Provide the (X, Y) coordinate of the cell's center where the given text is located.  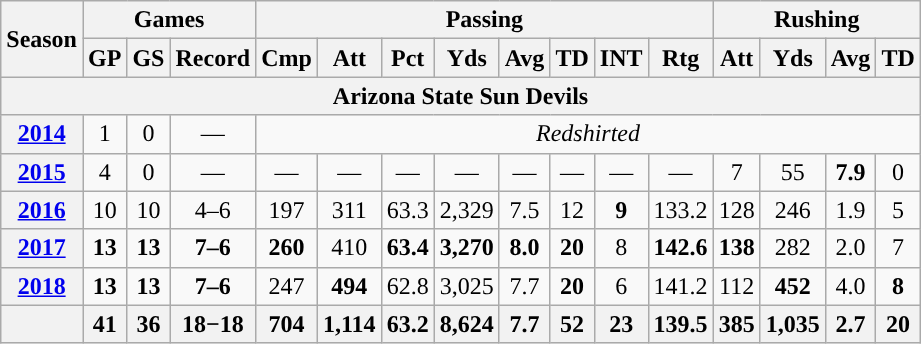
260 (287, 248)
18−18 (213, 324)
12 (572, 210)
52 (572, 324)
141.2 (680, 286)
6 (621, 286)
4 (104, 172)
311 (349, 210)
4.0 (850, 286)
Arizona State Sun Devils (461, 96)
9 (621, 210)
63.3 (408, 210)
4–6 (213, 210)
Cmp (287, 58)
282 (792, 248)
452 (792, 286)
2.7 (850, 324)
246 (792, 210)
139.5 (680, 324)
23 (621, 324)
41 (104, 324)
GS (148, 58)
Rushing (816, 20)
3,025 (466, 286)
Games (168, 20)
133.2 (680, 210)
7.9 (850, 172)
8,624 (466, 324)
1,035 (792, 324)
2.0 (850, 248)
1 (104, 134)
7.5 (524, 210)
INT (621, 58)
Pct (408, 58)
142.6 (680, 248)
2,329 (466, 210)
138 (736, 248)
2018 (42, 286)
GP (104, 58)
36 (148, 324)
63.4 (408, 248)
2016 (42, 210)
704 (287, 324)
197 (287, 210)
247 (287, 286)
2015 (42, 172)
Rtg (680, 58)
494 (349, 286)
3,270 (466, 248)
385 (736, 324)
2017 (42, 248)
1.9 (850, 210)
Season (42, 39)
Record (213, 58)
Redshirted (588, 134)
55 (792, 172)
112 (736, 286)
63.2 (408, 324)
128 (736, 210)
8.0 (524, 248)
410 (349, 248)
62.8 (408, 286)
2014 (42, 134)
1,114 (349, 324)
5 (898, 210)
Passing (484, 20)
